Find where the given text appears and provide that cell's center as [x, y] coordinate. 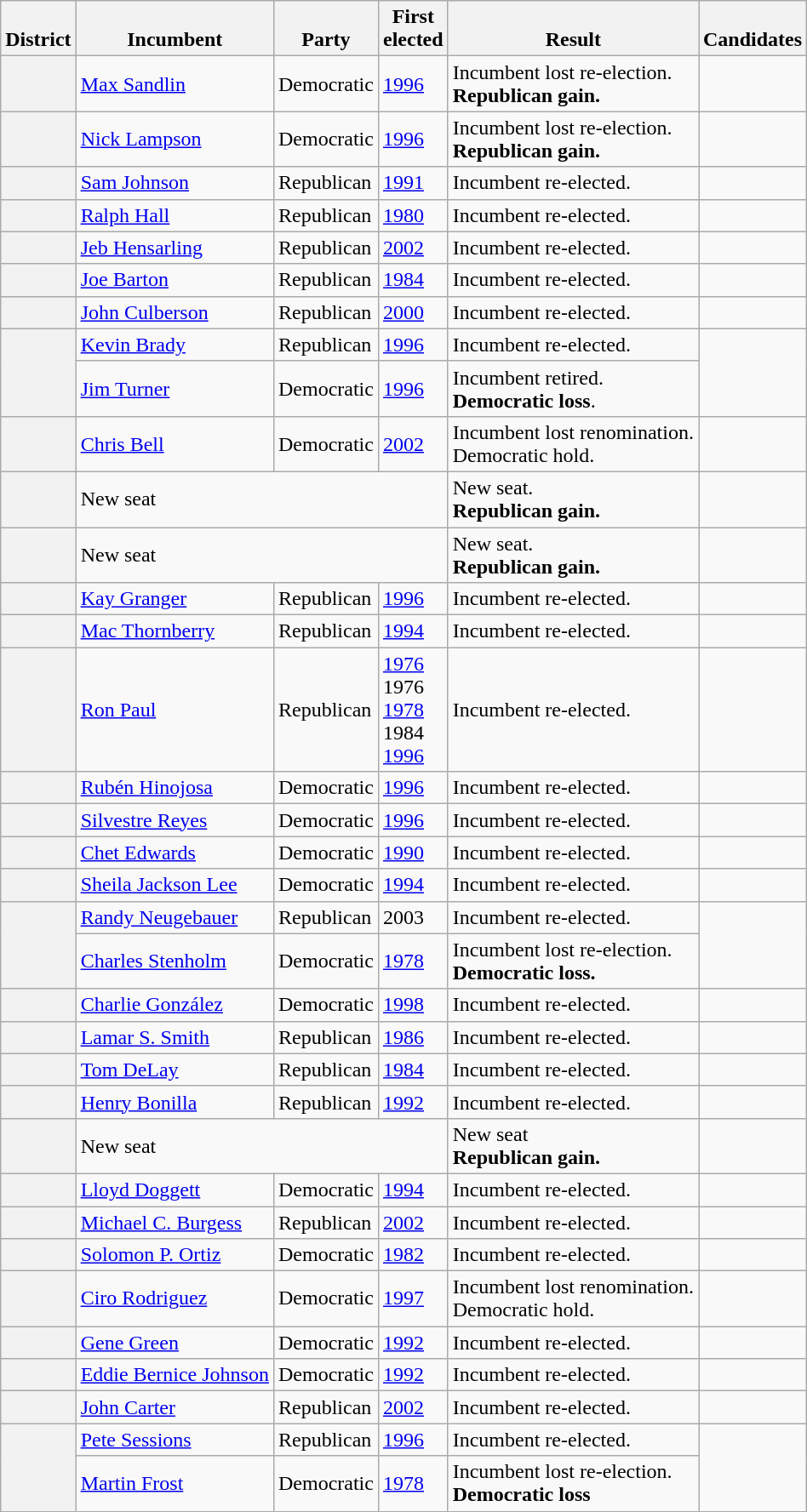
Jim Turner [175, 388]
District [38, 29]
Firstelected [413, 29]
Ciro Rodriguez [175, 1298]
1986 [413, 1037]
Party [325, 29]
1998 [413, 1005]
John Culberson [175, 312]
Kay Granger [175, 599]
1982 [413, 1255]
Sheila Jackson Lee [175, 885]
John Carter [175, 1407]
1991 [413, 183]
2003 [413, 917]
Mac Thornberry [175, 631]
Ralph Hall [175, 215]
Incumbent lost re-election.Democratic loss [573, 1484]
1997 [413, 1298]
Pete Sessions [175, 1440]
Tom DeLay [175, 1070]
Chet Edwards [175, 853]
Martin Frost [175, 1484]
Chris Bell [175, 444]
Max Sandlin [175, 83]
Gene Green [175, 1343]
1990 [413, 853]
Charlie González [175, 1005]
1980 [413, 215]
Randy Neugebauer [175, 917]
Eddie Bernice Johnson [175, 1375]
Lamar S. Smith [175, 1037]
Incumbent lost re-election.Democratic loss. [573, 961]
Joe Barton [175, 280]
Ron Paul [175, 710]
Michael C. Burgess [175, 1223]
Charles Stenholm [175, 961]
Jeb Hensarling [175, 248]
Nick Lampson [175, 140]
Rubén Hinojosa [175, 788]
Solomon P. Ortiz [175, 1255]
Result [573, 29]
Incumbent retired.Democratic loss. [573, 388]
New seatRepublican gain. [573, 1145]
Silvestre Reyes [175, 820]
Sam Johnson [175, 183]
1976 1976 19781984 1996 [413, 710]
2000 [413, 312]
Lloyd Doggett [175, 1190]
Kevin Brady [175, 345]
Henry Bonilla [175, 1102]
Candidates [753, 29]
Incumbent [175, 29]
